Pinpoint the cell where the given text exists, returning its (x, y) midpoint coordinate. 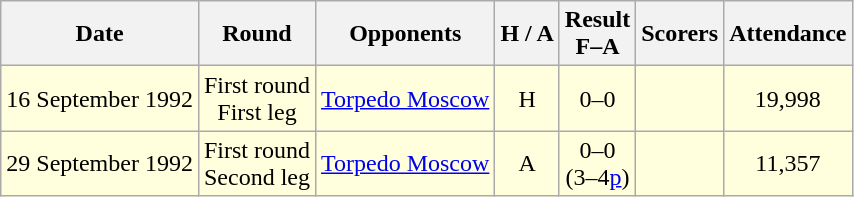
16 September 1992 (100, 98)
29 September 1992 (100, 164)
0–0(3–4p) (597, 164)
H (527, 98)
H / A (527, 34)
A (527, 164)
11,357 (788, 164)
Attendance (788, 34)
Date (100, 34)
First roundSecond leg (256, 164)
ResultF–A (597, 34)
Scorers (680, 34)
First roundFirst leg (256, 98)
Round (256, 34)
Opponents (406, 34)
19,998 (788, 98)
0–0 (597, 98)
